Determine the (x, y) coordinate at the center of the cell enclosing the given text.  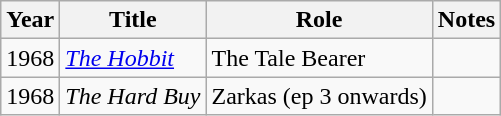
Title (133, 20)
The Hobbit (133, 58)
Zarkas (ep 3 onwards) (319, 96)
Notes (466, 20)
The Hard Buy (133, 96)
The Tale Bearer (319, 58)
Year (30, 20)
Role (319, 20)
